Determine the [x, y] coordinate at the center of the cell enclosing the given text.  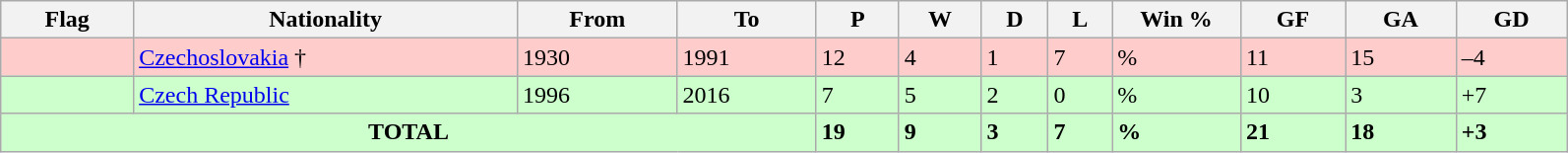
Nationality [326, 20]
+3 [1512, 132]
GF [1292, 20]
L [1081, 20]
9 [940, 132]
15 [1402, 57]
GA [1402, 20]
P [857, 20]
+7 [1512, 95]
1 [1015, 57]
GD [1512, 20]
Flag [67, 20]
0 [1081, 95]
4 [940, 57]
W [940, 20]
Czechoslovakia † [326, 57]
Czech Republic [326, 95]
2016 [746, 95]
10 [1292, 95]
From [598, 20]
2 [1015, 95]
5 [940, 95]
To [746, 20]
1930 [598, 57]
Win % [1177, 20]
11 [1292, 57]
–4 [1512, 57]
1991 [746, 57]
18 [1402, 132]
21 [1292, 132]
D [1015, 20]
1996 [598, 95]
12 [857, 57]
19 [857, 132]
TOTAL [409, 132]
